From the cell containing the given text, extract its center point as [X, Y] coordinate. 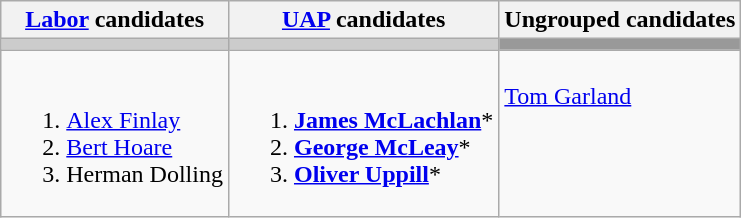
UAP candidates [363, 20]
Labor candidates [115, 20]
James McLachlan*George McLeay*Oliver Uppill* [363, 134]
Tom Garland [620, 134]
Ungrouped candidates [620, 20]
Alex FinlayBert HoareHerman Dolling [115, 134]
